Output the [x, y] coordinate of the center of the cell containing the given text.  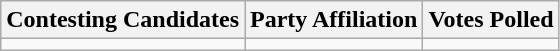
Party Affiliation [334, 20]
Contesting Candidates [123, 20]
Votes Polled [491, 20]
